Extract the (X, Y) coordinate from the center of the cell holding the provided text.  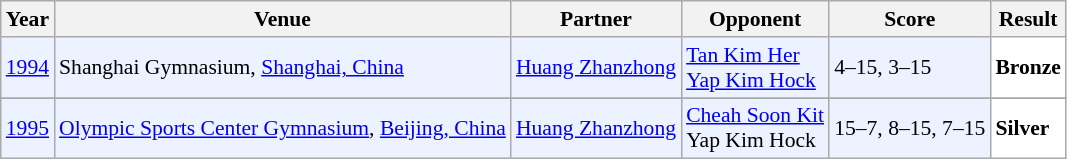
Silver (1028, 128)
Year (28, 19)
Olympic Sports Center Gymnasium, Beijing, China (282, 128)
4–15, 3–15 (910, 68)
Partner (596, 19)
1995 (28, 128)
Score (910, 19)
Bronze (1028, 68)
Opponent (755, 19)
15–7, 8–15, 7–15 (910, 128)
Venue (282, 19)
Tan Kim Her Yap Kim Hock (755, 68)
Cheah Soon Kit Yap Kim Hock (755, 128)
1994 (28, 68)
Result (1028, 19)
Shanghai Gymnasium, Shanghai, China (282, 68)
